From the cell containing the given text, extract its center point as (x, y) coordinate. 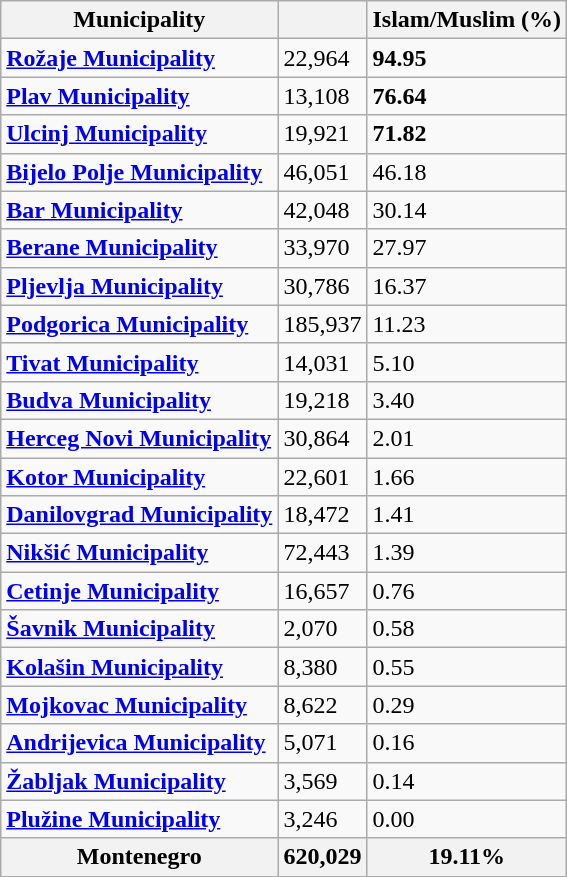
Municipality (140, 20)
Berane Municipality (140, 248)
19,921 (322, 134)
Herceg Novi Municipality (140, 438)
Ulcinj Municipality (140, 134)
0.00 (467, 819)
16,657 (322, 591)
1.39 (467, 553)
16.37 (467, 286)
30,786 (322, 286)
76.64 (467, 96)
22,964 (322, 58)
Cetinje Municipality (140, 591)
30,864 (322, 438)
3,246 (322, 819)
1.66 (467, 477)
Danilovgrad Municipality (140, 515)
Montenegro (140, 857)
3.40 (467, 400)
Plužine Municipality (140, 819)
18,472 (322, 515)
185,937 (322, 324)
Budva Municipality (140, 400)
13,108 (322, 96)
33,970 (322, 248)
46.18 (467, 172)
Tivat Municipality (140, 362)
14,031 (322, 362)
Bar Municipality (140, 210)
8,622 (322, 705)
94.95 (467, 58)
1.41 (467, 515)
0.29 (467, 705)
Mojkovac Municipality (140, 705)
5,071 (322, 743)
0.76 (467, 591)
46,051 (322, 172)
8,380 (322, 667)
0.55 (467, 667)
Žabljak Municipality (140, 781)
72,443 (322, 553)
Rožaje Municipality (140, 58)
Nikšić Municipality (140, 553)
Bijelo Polje Municipality (140, 172)
2,070 (322, 629)
19.11% (467, 857)
Kotor Municipality (140, 477)
Kolašin Municipality (140, 667)
2.01 (467, 438)
0.58 (467, 629)
Andrijevica Municipality (140, 743)
30.14 (467, 210)
22,601 (322, 477)
Pljevlja Municipality (140, 286)
3,569 (322, 781)
5.10 (467, 362)
0.16 (467, 743)
0.14 (467, 781)
19,218 (322, 400)
Šavnik Municipality (140, 629)
620,029 (322, 857)
11.23 (467, 324)
27.97 (467, 248)
71.82 (467, 134)
42,048 (322, 210)
Plav Municipality (140, 96)
Podgorica Municipality (140, 324)
Islam/Muslim (%) (467, 20)
